Determine the (x, y) coordinate at the center of the cell enclosing the given text.  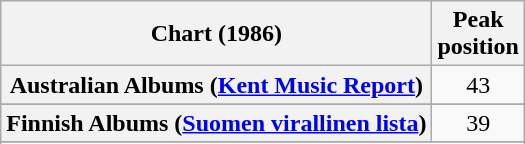
Chart (1986) (216, 34)
Peakposition (478, 34)
Australian Albums (Kent Music Report) (216, 85)
39 (478, 123)
43 (478, 85)
Finnish Albums (Suomen virallinen lista) (216, 123)
